Scan for the cell matching the given text and deliver its (X, Y) coordinate at center. 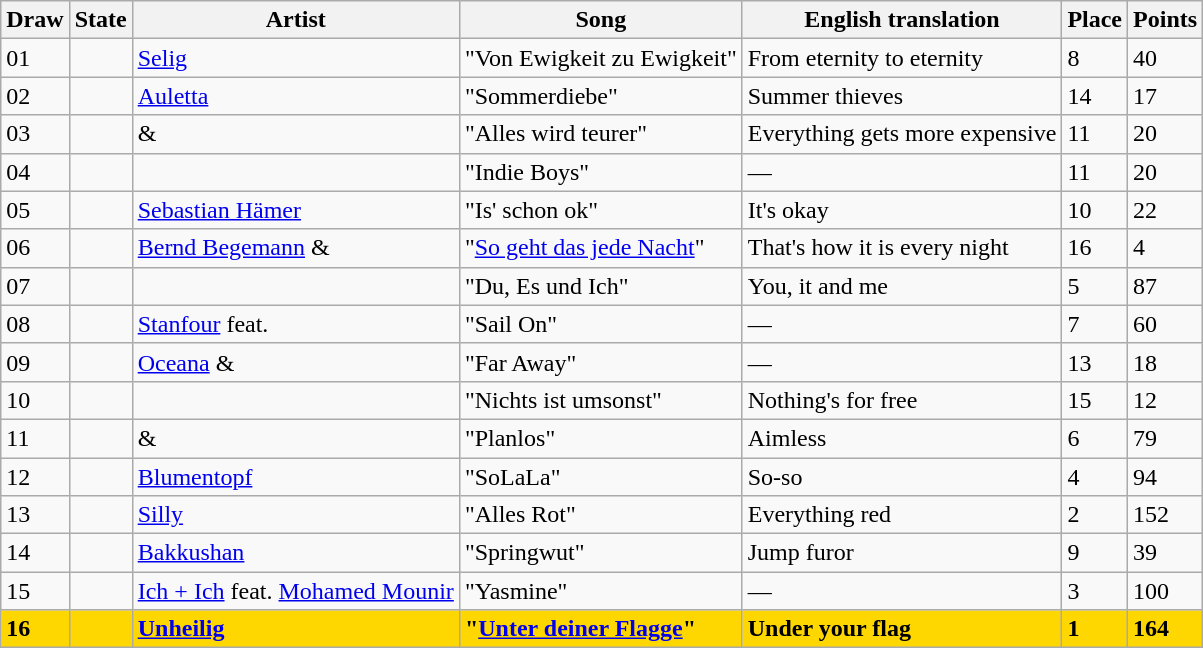
2 (1095, 515)
3 (1095, 591)
Aimless (902, 438)
87 (1166, 286)
39 (1166, 553)
6 (1095, 438)
Blumentopf (296, 477)
"SoLaLa" (600, 477)
"So geht das jede Nacht" (600, 248)
17 (1166, 96)
"Sommerdiebe" (600, 96)
08 (35, 324)
"Von Ewigkeit zu Ewigkeit" (600, 58)
Summer thieves (902, 96)
"Sail On" (600, 324)
Everything red (902, 515)
Stanfour feat. (296, 324)
"Far Away" (600, 362)
Under your flag (902, 629)
Artist (296, 20)
Song (600, 20)
It's okay (902, 210)
Nothing's for free (902, 400)
152 (1166, 515)
Bernd Begemann & (296, 248)
94 (1166, 477)
"Planlos" (600, 438)
8 (1095, 58)
Draw (35, 20)
"Is' schon ok" (600, 210)
Jump furor (902, 553)
So-so (902, 477)
Everything gets more expensive (902, 134)
18 (1166, 362)
"Du, Es und Ich" (600, 286)
07 (35, 286)
Silly (296, 515)
"Alles Rot" (600, 515)
English translation (902, 20)
60 (1166, 324)
01 (35, 58)
"Alles wird teurer" (600, 134)
"Indie Boys" (600, 172)
05 (35, 210)
9 (1095, 553)
40 (1166, 58)
Points (1166, 20)
"Yasmine" (600, 591)
79 (1166, 438)
03 (35, 134)
Selig (296, 58)
22 (1166, 210)
Ich + Ich feat. Mohamed Mounir (296, 591)
5 (1095, 286)
Auletta (296, 96)
"Nichts ist umsonst" (600, 400)
09 (35, 362)
From eternity to eternity (902, 58)
Bakkushan (296, 553)
100 (1166, 591)
Unheilig (296, 629)
"Springwut" (600, 553)
7 (1095, 324)
1 (1095, 629)
You, it and me (902, 286)
That's how it is every night (902, 248)
Oceana & (296, 362)
Sebastian Hämer (296, 210)
06 (35, 248)
164 (1166, 629)
04 (35, 172)
State (100, 20)
Place (1095, 20)
"Unter deiner Flagge" (600, 629)
02 (35, 96)
